Extract the (X, Y) coordinate from the center of the cell holding the provided text.  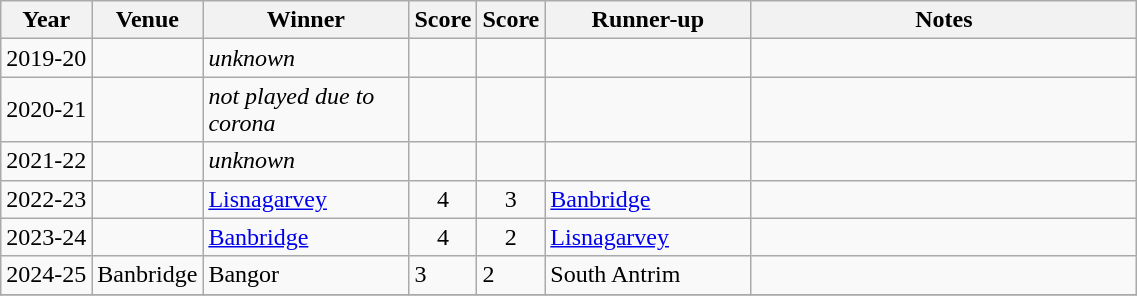
2021-22 (46, 161)
2023-24 (46, 237)
Year (46, 20)
not played due to corona (306, 110)
2022-23 (46, 199)
Venue (148, 20)
Winner (306, 20)
South Antrim (648, 275)
Runner-up (648, 20)
2019-20 (46, 58)
2020-21 (46, 110)
Bangor (306, 275)
2024-25 (46, 275)
Notes (944, 20)
